Identify which cell holds the provided text, then report its [X, Y] central coordinate. 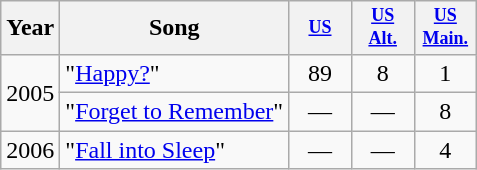
Year [30, 28]
2006 [30, 150]
Song [174, 28]
"Forget to Remember" [174, 111]
4 [446, 150]
2005 [30, 92]
US [320, 28]
US Alt. [382, 28]
"Happy?" [174, 73]
89 [320, 73]
"Fall into Sleep" [174, 150]
1 [446, 73]
US Main. [446, 28]
